Find where the given text appears and provide that cell's center as [x, y] coordinate. 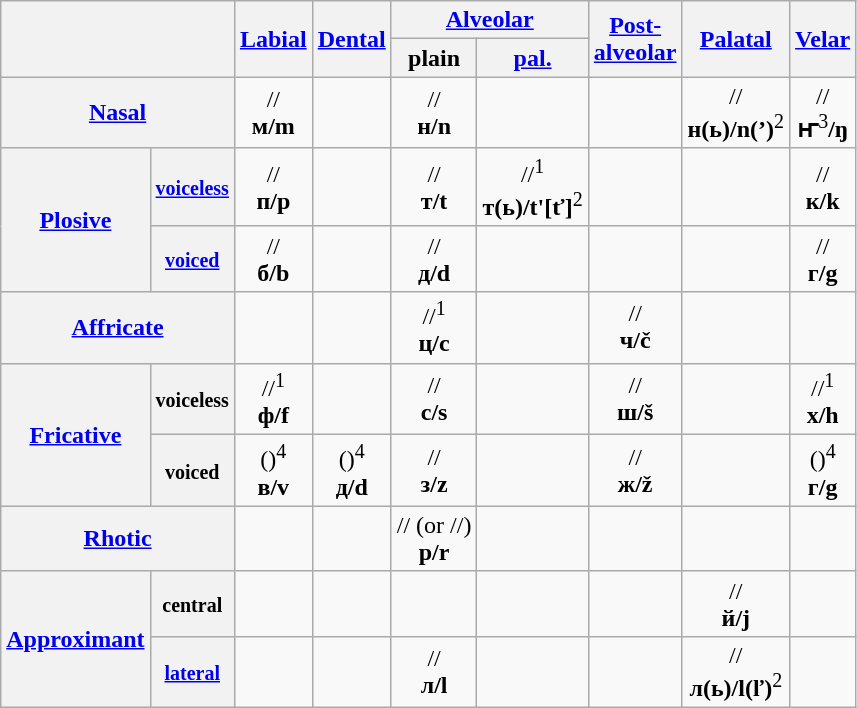
Rhotic [118, 538]
()4г/g [823, 471]
//1т(ь)/t'[ť]2 [532, 187]
//1ф/f [273, 399]
pal. [532, 58]
plain [434, 58]
Post-alveolar [635, 39]
//ч/č [635, 328]
//н(ь)/n(’)2 [736, 113]
Alveolar [490, 20]
lateral [192, 672]
//п/p [273, 187]
//1х/h [823, 399]
central [192, 604]
//к/k [823, 187]
Labial [273, 39]
//1ц/c [434, 328]
Palatal [736, 39]
//ҥ3/ŋ [823, 113]
//ж/ž [635, 471]
Plosive [76, 220]
// (or //)р/r [434, 538]
()4в/v [273, 471]
Nasal [118, 113]
//й/j [736, 604]
//л(ь)/l(ľ)2 [736, 672]
//з/z [434, 471]
()4д/d [352, 471]
Dental [352, 39]
//д/d [434, 258]
Approximant [76, 640]
//ш/š [635, 399]
//б/b [273, 258]
Affricate [118, 328]
Velar [823, 39]
//м/m [273, 113]
//н/n [434, 113]
//л/l [434, 672]
//с/s [434, 399]
Fricative [76, 434]
//т/t [434, 187]
//г/g [823, 258]
